Search for the cell housing the specified text and yield its (x, y) center coordinate. 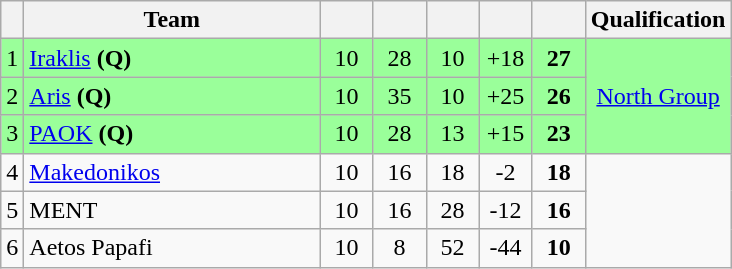
PAOK (Q) (172, 134)
-2 (506, 172)
Aris (Q) (172, 96)
27 (558, 58)
2 (12, 96)
Team (172, 20)
8 (400, 248)
+18 (506, 58)
1 (12, 58)
MENT (172, 210)
4 (12, 172)
35 (400, 96)
6 (12, 248)
Iraklis (Q) (172, 58)
-44 (506, 248)
13 (452, 134)
3 (12, 134)
North Group (658, 96)
26 (558, 96)
+25 (506, 96)
+15 (506, 134)
-12 (506, 210)
Aetos Papafi (172, 248)
23 (558, 134)
52 (452, 248)
Makedonikos (172, 172)
Qualification (658, 20)
5 (12, 210)
